Detect which cell encompasses the target text, then output its [x, y] center coordinate. 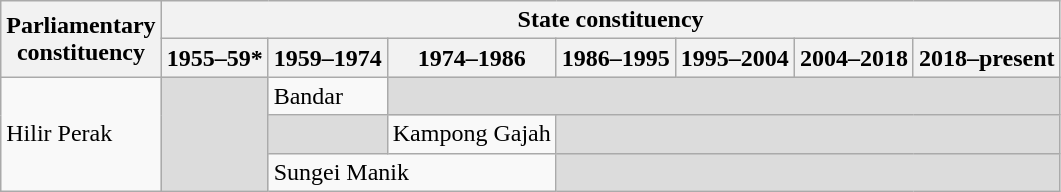
1959–1974 [328, 58]
State constituency [610, 20]
1955–59* [214, 58]
Bandar [328, 96]
Sungei Manik [412, 172]
2004–2018 [854, 58]
2018–present [986, 58]
Parliamentaryconstituency [81, 39]
Kampong Gajah [472, 134]
Hilir Perak [81, 134]
1974–1986 [472, 58]
1995–2004 [734, 58]
1986–1995 [616, 58]
